From the cell containing the given text, extract its center point as (x, y) coordinate. 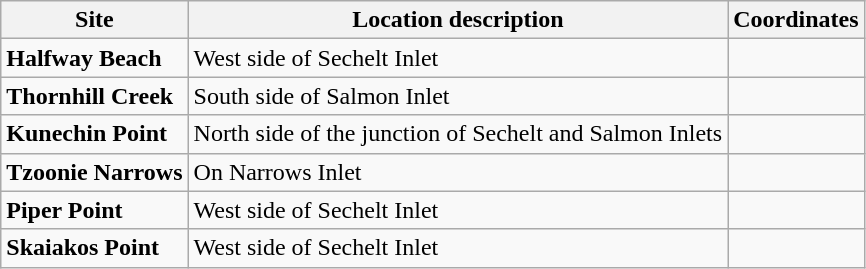
Coordinates (796, 20)
Site (94, 20)
Thornhill Creek (94, 96)
Piper Point (94, 210)
Location description (458, 20)
Tzoonie Narrows (94, 172)
Kunechin Point (94, 134)
North side of the junction of Sechelt and Salmon Inlets (458, 134)
On Narrows Inlet (458, 172)
Skaiakos Point (94, 248)
Halfway Beach (94, 58)
South side of Salmon Inlet (458, 96)
